For the text-containing cell, return its midpoint in [x, y] coordinate format. 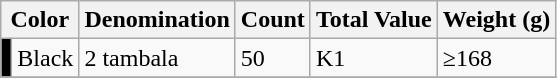
Denomination [157, 20]
Color [40, 20]
2 tambala [157, 58]
Black [46, 58]
≥168 [496, 58]
50 [272, 58]
Total Value [374, 20]
K1 [374, 58]
Count [272, 20]
Weight (g) [496, 20]
